For the text-containing cell, return its midpoint in [x, y] coordinate format. 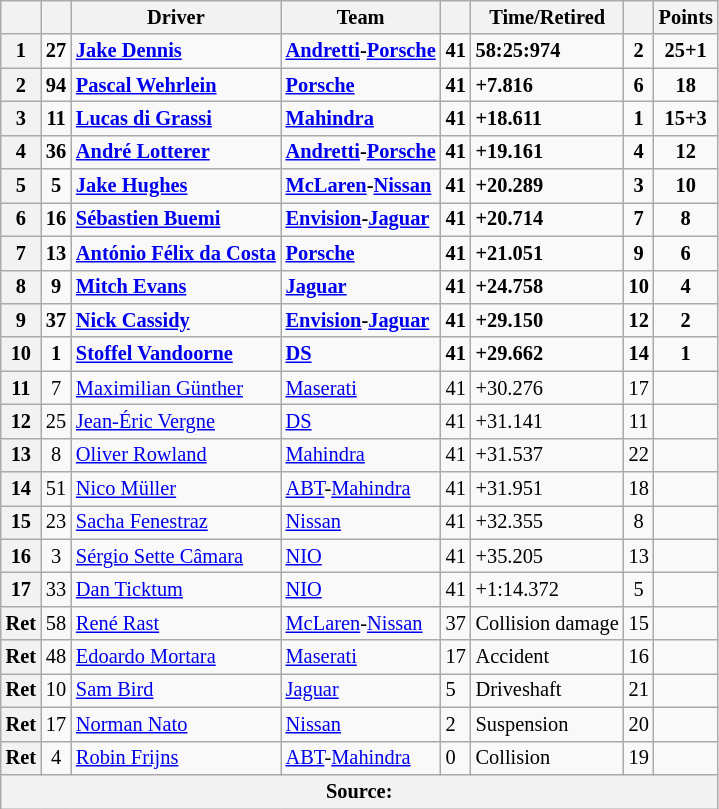
21 [639, 690]
20 [639, 724]
Norman Nato [176, 724]
+20.289 [548, 186]
22 [639, 455]
25 [56, 421]
+29.150 [548, 320]
36 [56, 152]
+21.051 [548, 253]
23 [56, 522]
27 [56, 51]
Jean-Éric Vergne [176, 421]
António Félix da Costa [176, 253]
51 [56, 489]
58:25:974 [548, 51]
Accident [548, 657]
25+1 [686, 51]
Stoffel Vandoorne [176, 354]
Jake Hughes [176, 186]
+32.355 [548, 522]
Suspension [548, 724]
Time/Retired [548, 17]
Mitch Evans [176, 287]
Jake Dennis [176, 51]
Driver [176, 17]
Sérgio Sette Câmara [176, 556]
Oliver Rowland [176, 455]
Pascal Wehrlein [176, 85]
+18.611 [548, 118]
André Lotterer [176, 152]
Sam Bird [176, 690]
58 [56, 623]
48 [56, 657]
René Rast [176, 623]
15+3 [686, 118]
Maximilian Günther [176, 388]
Collision [548, 758]
Robin Frijns [176, 758]
Nico Müller [176, 489]
19 [639, 758]
+19.161 [548, 152]
+31.141 [548, 421]
+31.951 [548, 489]
+7.816 [548, 85]
Collision damage [548, 623]
0 [456, 758]
Sébastien Buemi [176, 219]
Driveshaft [548, 690]
94 [56, 85]
+30.276 [548, 388]
Team [361, 17]
+31.537 [548, 455]
+35.205 [548, 556]
+24.758 [548, 287]
Dan Ticktum [176, 589]
Points [686, 17]
Source: [360, 791]
Sacha Fenestraz [176, 522]
+29.662 [548, 354]
Edoardo Mortara [176, 657]
33 [56, 589]
+1:14.372 [548, 589]
Lucas di Grassi [176, 118]
Nick Cassidy [176, 320]
+20.714 [548, 219]
